Capture the cell that displays the provided text and extract its [X, Y] central coordinate. 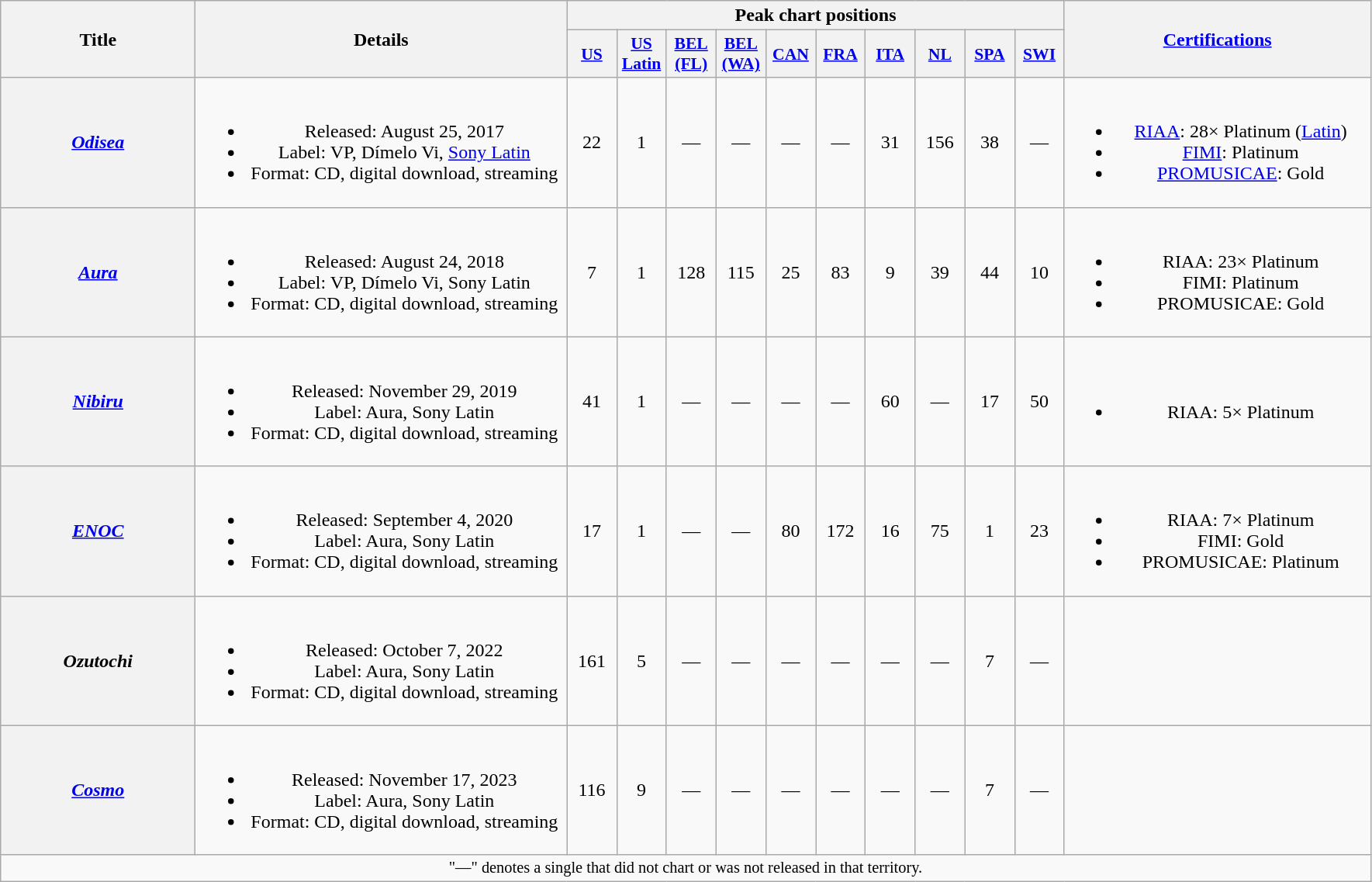
16 [890, 531]
5 [641, 661]
39 [940, 272]
Details [382, 39]
SWI [1039, 54]
Title [98, 39]
Ozutochi [98, 661]
Released: November 17, 2023Label: Aura, Sony LatinFormat: CD, digital download, streaming [382, 790]
Nibiru [98, 402]
US [592, 54]
Cosmo [98, 790]
41 [592, 402]
RIAA: 23× Platinum FIMI: PlatinumPROMUSICAE: Gold [1218, 272]
CAN [790, 54]
USLatin [641, 54]
Peak chart positions [816, 16]
NL [940, 54]
115 [741, 272]
Odisea [98, 143]
156 [940, 143]
116 [592, 790]
RIAA: 28× Platinum (Latin)FIMI: PlatinumPROMUSICAE: Gold [1218, 143]
38 [990, 143]
31 [890, 143]
Released: November 29, 2019Label: Aura, Sony LatinFormat: CD, digital download, streaming [382, 402]
128 [691, 272]
ENOC [98, 531]
60 [890, 402]
22 [592, 143]
83 [841, 272]
Aura [98, 272]
"—" denotes a single that did not chart or was not released in that territory. [686, 868]
Released: August 24, 2018Label: VP, Dímelo Vi, Sony LatinFormat: CD, digital download, streaming [382, 272]
FRA [841, 54]
10 [1039, 272]
BEL (FL) [691, 54]
25 [790, 272]
ITA [890, 54]
RIAA: 5× Platinum [1218, 402]
75 [940, 531]
80 [790, 531]
23 [1039, 531]
Released: September 4, 2020Label: Aura, Sony LatinFormat: CD, digital download, streaming [382, 531]
RIAA: 7× Platinum FIMI: GoldPROMUSICAE: Platinum [1218, 531]
172 [841, 531]
50 [1039, 402]
BEL (WA) [741, 54]
Released: October 7, 2022Label: Aura, Sony LatinFormat: CD, digital download, streaming [382, 661]
44 [990, 272]
SPA [990, 54]
Released: August 25, 2017Label: VP, Dímelo Vi, Sony LatinFormat: CD, digital download, streaming [382, 143]
Certifications [1218, 39]
161 [592, 661]
